For the text-containing cell, return its midpoint in (x, y) coordinate format. 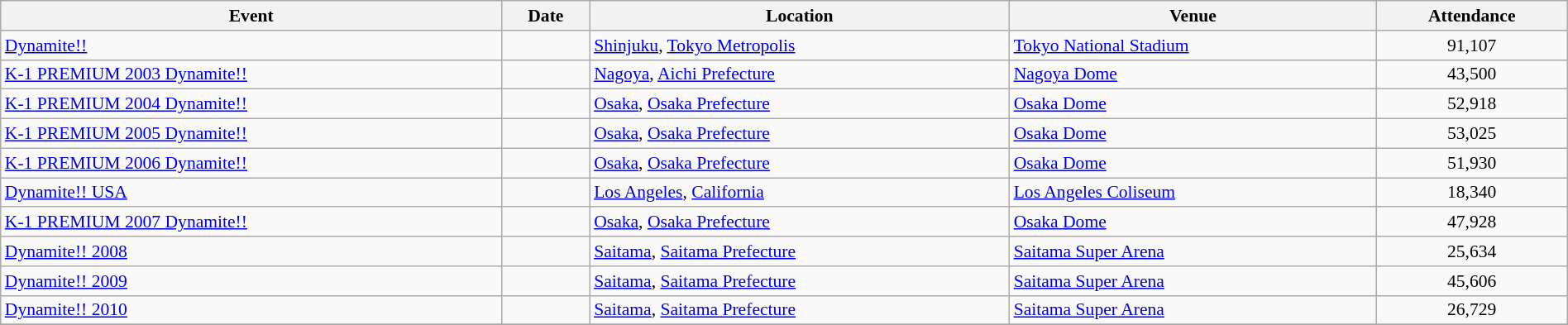
Shinjuku, Tokyo Metropolis (800, 45)
Los Angeles Coliseum (1193, 193)
K-1 PREMIUM 2003 Dynamite!! (251, 74)
K-1 PREMIUM 2006 Dynamite!! (251, 163)
K-1 PREMIUM 2007 Dynamite!! (251, 222)
Dynamite!! USA (251, 193)
Los Angeles, California (800, 193)
K-1 PREMIUM 2004 Dynamite!! (251, 104)
Nagoya, Aichi Prefecture (800, 74)
91,107 (1472, 45)
18,340 (1472, 193)
26,729 (1472, 310)
45,606 (1472, 281)
Tokyo National Stadium (1193, 45)
43,500 (1472, 74)
51,930 (1472, 163)
Date (546, 16)
25,634 (1472, 251)
Dynamite!! (251, 45)
Venue (1193, 16)
52,918 (1472, 104)
Attendance (1472, 16)
Nagoya Dome (1193, 74)
Dynamite!! 2009 (251, 281)
Event (251, 16)
Location (800, 16)
Dynamite!! 2010 (251, 310)
53,025 (1472, 134)
K-1 PREMIUM 2005 Dynamite!! (251, 134)
47,928 (1472, 222)
Dynamite!! 2008 (251, 251)
